Pinpoint the cell where the given text exists, returning its (x, y) midpoint coordinate. 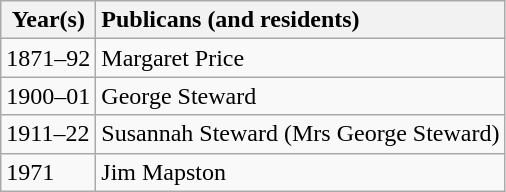
Margaret Price (300, 58)
1900–01 (48, 96)
Susannah Steward (Mrs George Steward) (300, 134)
Jim Mapston (300, 172)
George Steward (300, 96)
1911–22 (48, 134)
1871–92 (48, 58)
Year(s) (48, 20)
1971 (48, 172)
Publicans (and residents) (300, 20)
